Extract the (x, y) coordinate from the center of the cell holding the provided text.  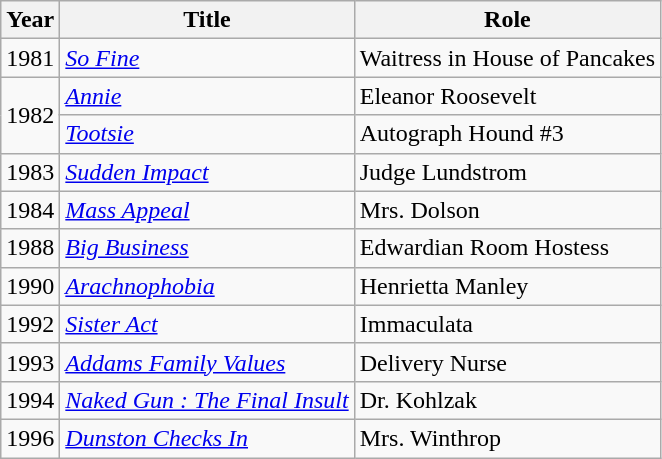
Waitress in House of Pancakes (507, 58)
So Fine (207, 58)
Dunston Checks In (207, 438)
Mrs. Dolson (507, 210)
Annie (207, 96)
Edwardian Room Hostess (507, 248)
1988 (30, 248)
Delivery Nurse (507, 362)
Year (30, 20)
1990 (30, 286)
Naked Gun : The Final Insult (207, 400)
Dr. Kohlzak (507, 400)
Immaculata (507, 324)
Mass Appeal (207, 210)
Mrs. Winthrop (507, 438)
Henrietta Manley (507, 286)
1981 (30, 58)
Sister Act (207, 324)
Role (507, 20)
Title (207, 20)
Addams Family Values (207, 362)
1996 (30, 438)
1983 (30, 172)
Autograph Hound #3 (507, 134)
Eleanor Roosevelt (507, 96)
1984 (30, 210)
1993 (30, 362)
Arachnophobia (207, 286)
Big Business (207, 248)
1982 (30, 115)
Tootsie (207, 134)
Sudden Impact (207, 172)
1992 (30, 324)
Judge Lundstrom (507, 172)
1994 (30, 400)
